Capture the cell that displays the provided text and extract its [X, Y] central coordinate. 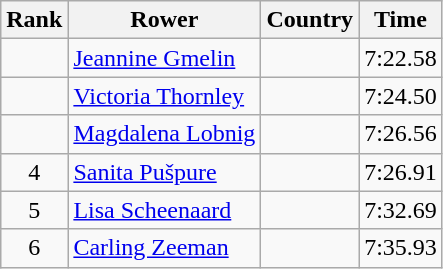
Carling Zeeman [164, 248]
Magdalena Lobnig [164, 134]
Jeannine Gmelin [164, 58]
Rower [164, 20]
Sanita Pušpure [164, 172]
5 [34, 210]
Lisa Scheenaard [164, 210]
7:22.58 [401, 58]
7:24.50 [401, 96]
7:26.56 [401, 134]
Victoria Thornley [164, 96]
4 [34, 172]
7:26.91 [401, 172]
7:32.69 [401, 210]
7:35.93 [401, 248]
6 [34, 248]
Country [310, 20]
Time [401, 20]
Rank [34, 20]
